Locate the cell with the specified text and output its (X, Y) center coordinate. 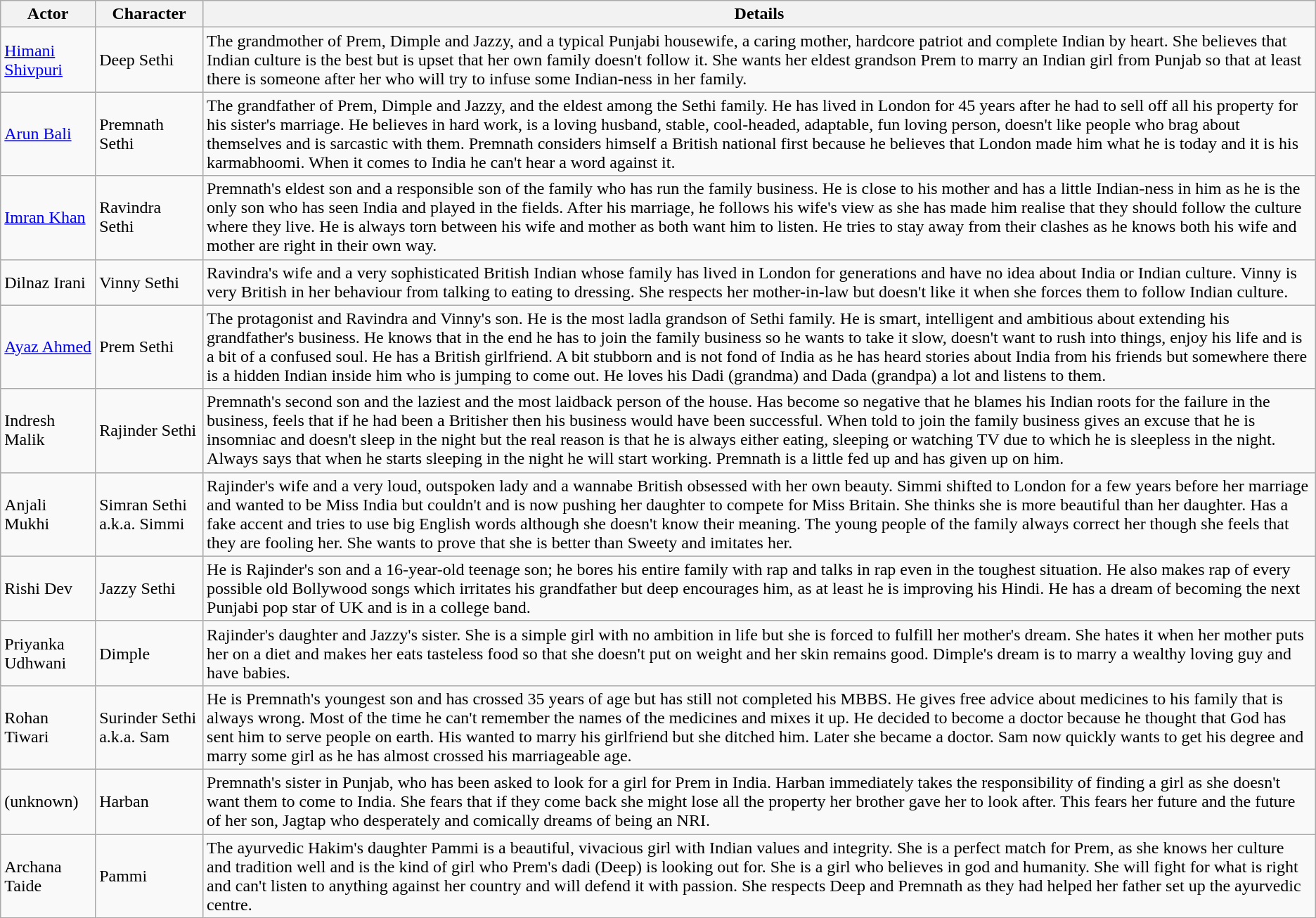
Actor (48, 14)
Prem Sethi (149, 347)
Rishi Dev (48, 588)
Premnath Sethi (149, 134)
Dilnaz Irani (48, 283)
Harban (149, 801)
Indresh Malik (48, 430)
Archana Taide (48, 876)
Jazzy Sethi (149, 588)
Deep Sethi (149, 60)
Surinder Sethi a.k.a. Sam (149, 727)
(unknown) (48, 801)
Vinny Sethi (149, 283)
Rajinder Sethi (149, 430)
Ayaz Ahmed (48, 347)
Arun Bali (48, 134)
Ravindra Sethi (149, 218)
Simran Sethi a.k.a. Simmi (149, 515)
Anjali Mukhi (48, 515)
Imran Khan (48, 218)
Character (149, 14)
Pammi (149, 876)
Details (759, 14)
Priyanka Udhwani (48, 653)
Dimple (149, 653)
Rohan Tiwari (48, 727)
Himani Shivpuri (48, 60)
